Find where the given text appears and provide that cell's center as [x, y] coordinate. 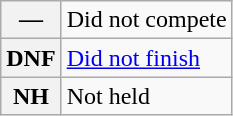
DNF [31, 58]
Not held [146, 96]
Did not compete [146, 20]
Did not finish [146, 58]
NH [31, 96]
— [31, 20]
